Output the [X, Y] coordinate of the center of the cell containing the given text.  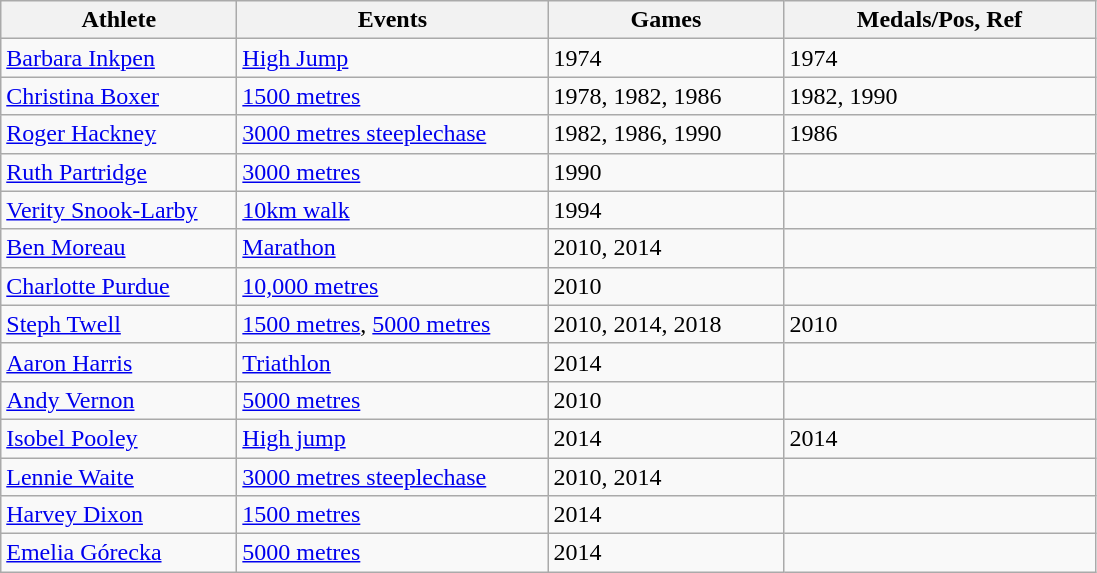
10,000 metres [392, 286]
Barbara Inkpen [119, 58]
Isobel Pooley [119, 438]
Verity Snook-Larby [119, 210]
Aaron Harris [119, 362]
Athlete [119, 20]
Medals/Pos, Ref [940, 20]
Steph Twell [119, 324]
1982, 1990 [940, 96]
Harvey Dixon [119, 515]
Lennie Waite [119, 477]
Charlotte Purdue [119, 286]
1500 metres, 5000 metres [392, 324]
Marathon [392, 248]
1986 [940, 134]
Games [666, 20]
Ruth Partridge [119, 172]
Roger Hackney [119, 134]
1978, 1982, 1986 [666, 96]
Andy Vernon [119, 400]
1994 [666, 210]
10km walk [392, 210]
2010, 2014, 2018 [666, 324]
Events [392, 20]
High jump [392, 438]
1990 [666, 172]
1982, 1986, 1990 [666, 134]
Ben Moreau [119, 248]
Emelia Górecka [119, 553]
3000 metres [392, 172]
Triathlon [392, 362]
High Jump [392, 58]
Christina Boxer [119, 96]
